Find where the given text appears and provide that cell's center as (x, y) coordinate. 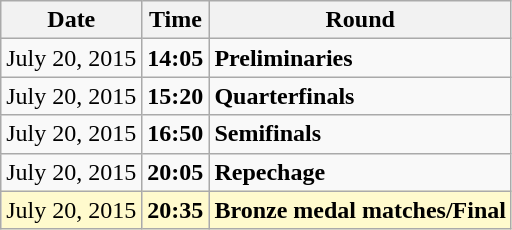
Bronze medal matches/Final (360, 210)
Date (72, 20)
20:35 (176, 210)
Quarterfinals (360, 96)
15:20 (176, 96)
Semifinals (360, 134)
Repechage (360, 172)
14:05 (176, 58)
20:05 (176, 172)
16:50 (176, 134)
Preliminaries (360, 58)
Time (176, 20)
Round (360, 20)
